Find where the given text appears and provide that cell's center as (x, y) coordinate. 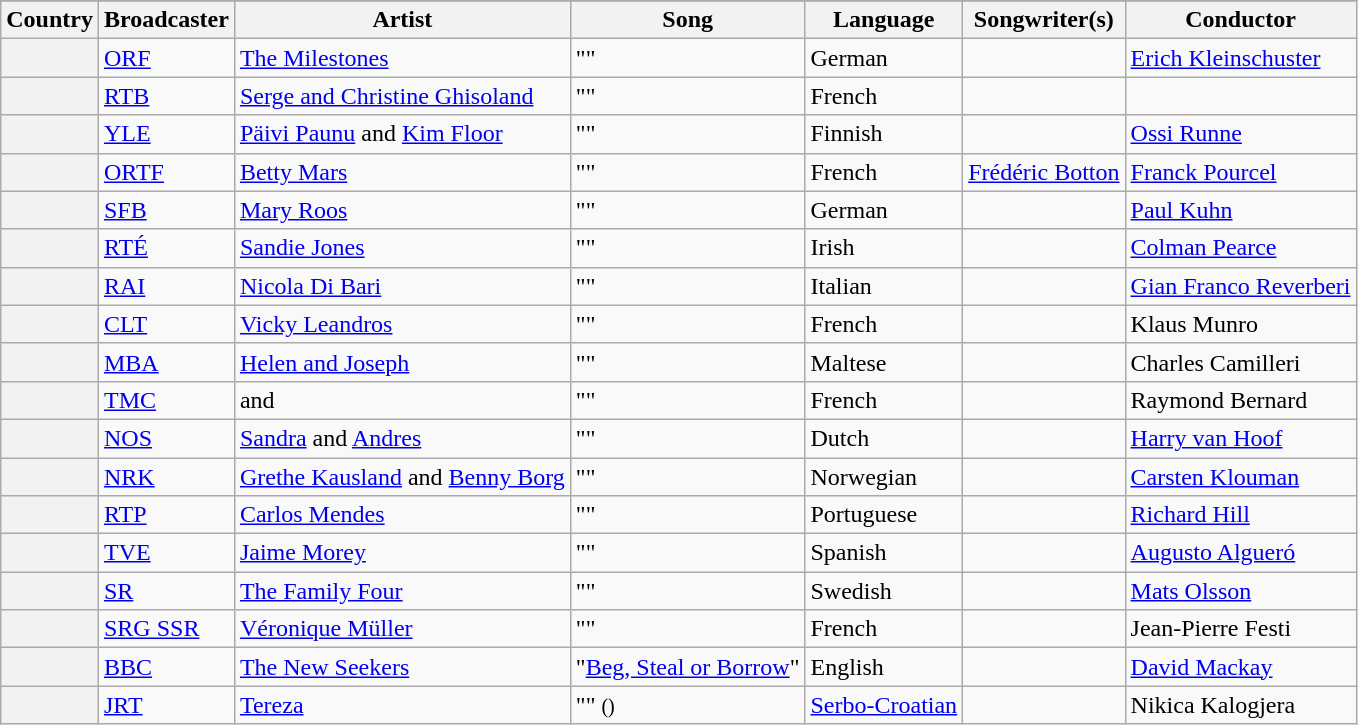
SRG SSR (166, 629)
Franck Pourcel (1240, 172)
David Mackay (1240, 667)
Mats Olsson (1240, 591)
Serge and Christine Ghisoland (402, 96)
English (884, 667)
Charles Camilleri (1240, 362)
Richard Hill (1240, 515)
RAI (166, 286)
The New Seekers (402, 667)
NRK (166, 477)
Carlos Mendes (402, 515)
"" () (688, 705)
and (402, 400)
Serbo-Croatian (884, 705)
Paul Kuhn (1240, 210)
Nikica Kalogjera (1240, 705)
Jean-Pierre Festi (1240, 629)
MBA (166, 362)
ORF (166, 58)
YLE (166, 134)
Grethe Kausland and Benny Borg (402, 477)
Sandie Jones (402, 248)
Klaus Munro (1240, 324)
Swedish (884, 591)
RTB (166, 96)
Harry van Hoof (1240, 438)
Erich Kleinschuster (1240, 58)
Language (884, 20)
Mary Roos (402, 210)
Dutch (884, 438)
The Milestones (402, 58)
Irish (884, 248)
Raymond Bernard (1240, 400)
RTÉ (166, 248)
CLT (166, 324)
Vicky Leandros (402, 324)
Helen and Joseph (402, 362)
Maltese (884, 362)
Carsten Klouman (1240, 477)
Frédéric Botton (1044, 172)
Véronique Müller (402, 629)
Spanish (884, 553)
Gian Franco Reverberi (1240, 286)
NOS (166, 438)
SR (166, 591)
TMC (166, 400)
Augusto Algueró (1240, 553)
The Family Four (402, 591)
Ossi Runne (1240, 134)
Country (50, 20)
Songwriter(s) (1044, 20)
TVE (166, 553)
Broadcaster (166, 20)
Nicola Di Bari (402, 286)
BBC (166, 667)
Conductor (1240, 20)
Jaime Morey (402, 553)
Song (688, 20)
Finnish (884, 134)
Betty Mars (402, 172)
JRT (166, 705)
RTP (166, 515)
Päivi Paunu and Kim Floor (402, 134)
SFB (166, 210)
Portuguese (884, 515)
ORTF (166, 172)
Italian (884, 286)
Sandra and Andres (402, 438)
Norwegian (884, 477)
"Beg, Steal or Borrow" (688, 667)
Tereza (402, 705)
Colman Pearce (1240, 248)
Artist (402, 20)
